Determine the [X, Y] coordinate at the center of the cell enclosing the given text.  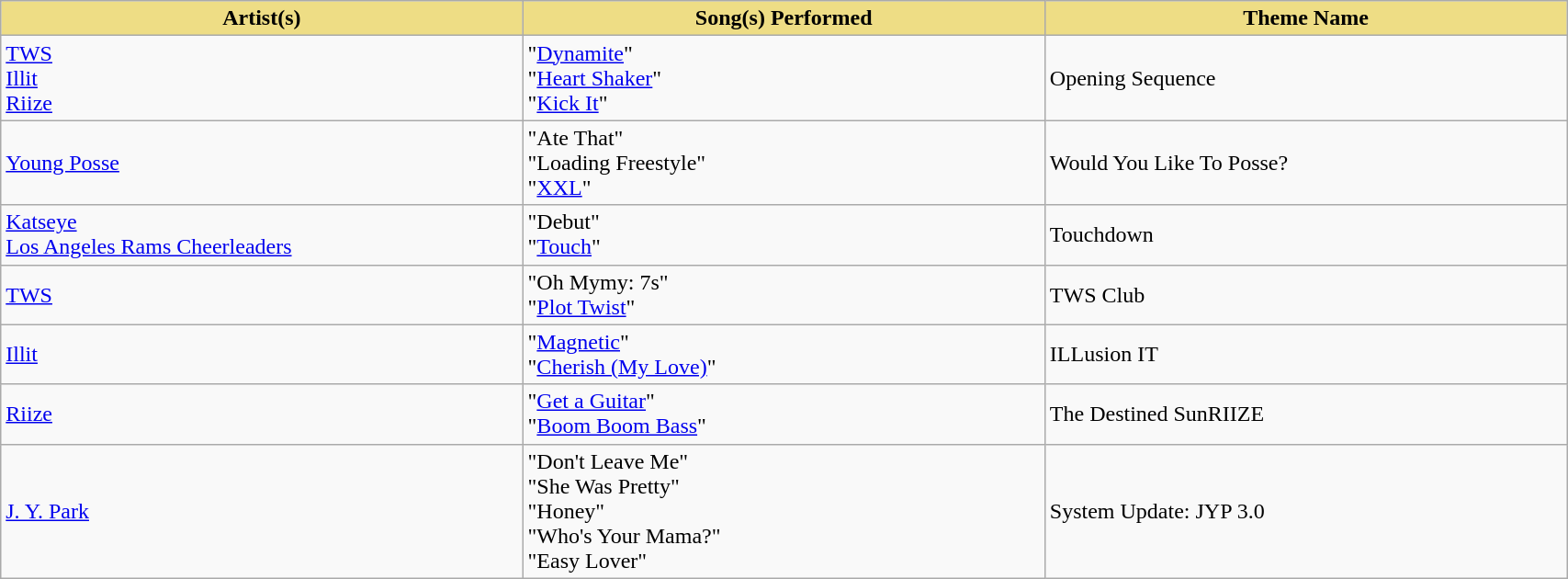
Theme Name [1305, 18]
"Dynamite" "Heart Shaker" "Kick It" [784, 78]
Song(s) Performed [784, 18]
"Don't Leave Me" "She Was Pretty" "Honey" "Who's Your Mama?" "Easy Lover" [784, 511]
TWS Illit Riize [262, 78]
Illit [262, 355]
Opening Sequence [1305, 78]
"Oh Mymy: 7s" "Plot Twist" [784, 294]
TWS Club [1305, 294]
TWS [262, 294]
Artist(s) [262, 18]
"Magnetic" "Cherish (My Love)" [784, 355]
"Get a Guitar" "Boom Boom Bass" [784, 414]
System Update: JYP 3.0 [1305, 511]
Katseye Los Angeles Rams Cheerleaders [262, 235]
Would You Like To Posse? [1305, 163]
"Ate That" "Loading Freestyle" "XXL" [784, 163]
J. Y. Park [262, 511]
The Destined SunRIIZE [1305, 414]
Riize [262, 414]
Young Posse [262, 163]
"Debut" "Touch" [784, 235]
Touchdown [1305, 235]
ILLusion IT [1305, 355]
